Detect which cell encompasses the target text, then output its [X, Y] center coordinate. 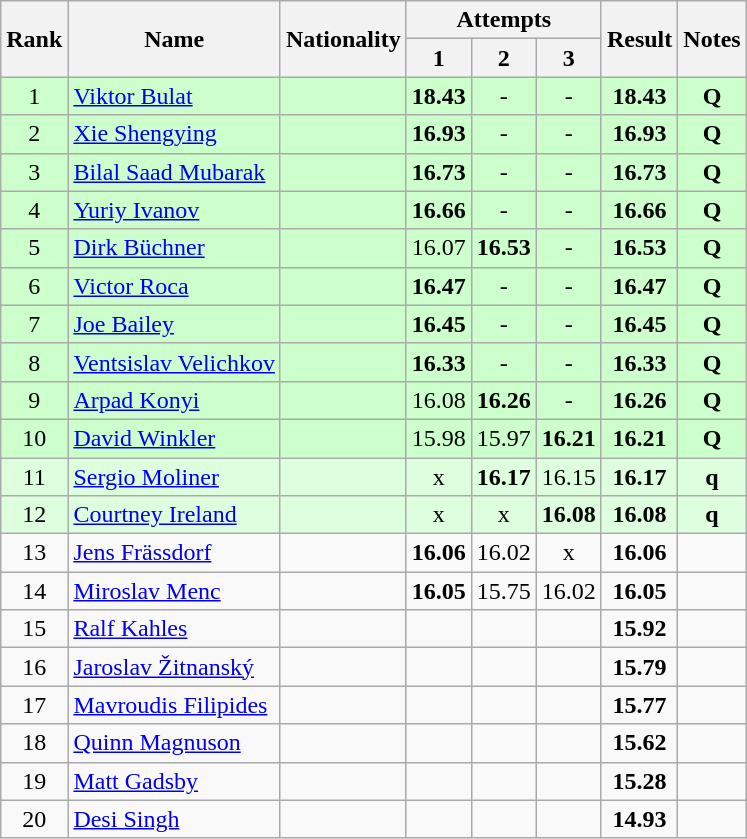
Ralf Kahles [174, 629]
11 [34, 477]
Bilal Saad Mubarak [174, 172]
15.79 [639, 667]
Victor Roca [174, 286]
Name [174, 39]
Xie Shengying [174, 134]
Result [639, 39]
16.15 [568, 477]
Courtney Ireland [174, 515]
Attempts [504, 20]
Notes [712, 39]
4 [34, 210]
14 [34, 591]
Dirk Büchner [174, 248]
Joe Bailey [174, 324]
16.07 [438, 248]
Matt Gadsby [174, 781]
19 [34, 781]
Jens Frässdorf [174, 553]
Rank [34, 39]
Yuriy Ivanov [174, 210]
8 [34, 362]
Ventsislav Velichkov [174, 362]
10 [34, 438]
Mavroudis Filipides [174, 705]
16 [34, 667]
Jaroslav Žitnanský [174, 667]
9 [34, 400]
17 [34, 705]
15.77 [639, 705]
15.97 [504, 438]
Quinn Magnuson [174, 743]
13 [34, 553]
Miroslav Menc [174, 591]
14.93 [639, 819]
David Winkler [174, 438]
Arpad Konyi [174, 400]
20 [34, 819]
15.98 [438, 438]
12 [34, 515]
Desi Singh [174, 819]
5 [34, 248]
18 [34, 743]
7 [34, 324]
Sergio Moliner [174, 477]
15.28 [639, 781]
15 [34, 629]
Nationality [343, 39]
15.62 [639, 743]
6 [34, 286]
15.75 [504, 591]
15.92 [639, 629]
Viktor Bulat [174, 96]
